Return [x, y] of the center of cell containing provided text 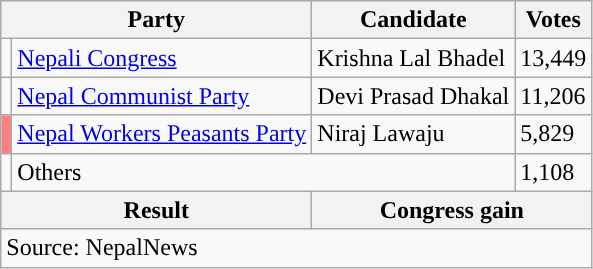
Result [156, 210]
Nepal Workers Peasants Party [162, 134]
Votes [554, 20]
Krishna Lal Bhadel [414, 58]
Nepal Communist Party [162, 96]
Nepali Congress [162, 58]
Party [156, 20]
Candidate [414, 20]
5,829 [554, 134]
Niraj Lawaju [414, 134]
Devi Prasad Dhakal [414, 96]
13,449 [554, 58]
Others [264, 172]
Congress gain [452, 210]
1,108 [554, 172]
Source: NepalNews [296, 248]
11,206 [554, 96]
